Pinpoint the cell where the given text exists, returning its (x, y) midpoint coordinate. 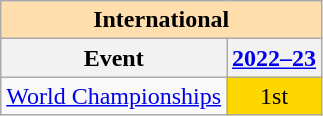
World Championships (114, 96)
2022–23 (274, 58)
International (162, 20)
1st (274, 96)
Event (114, 58)
